Provide the (X, Y) coordinate of the cell's center where the given text is located.  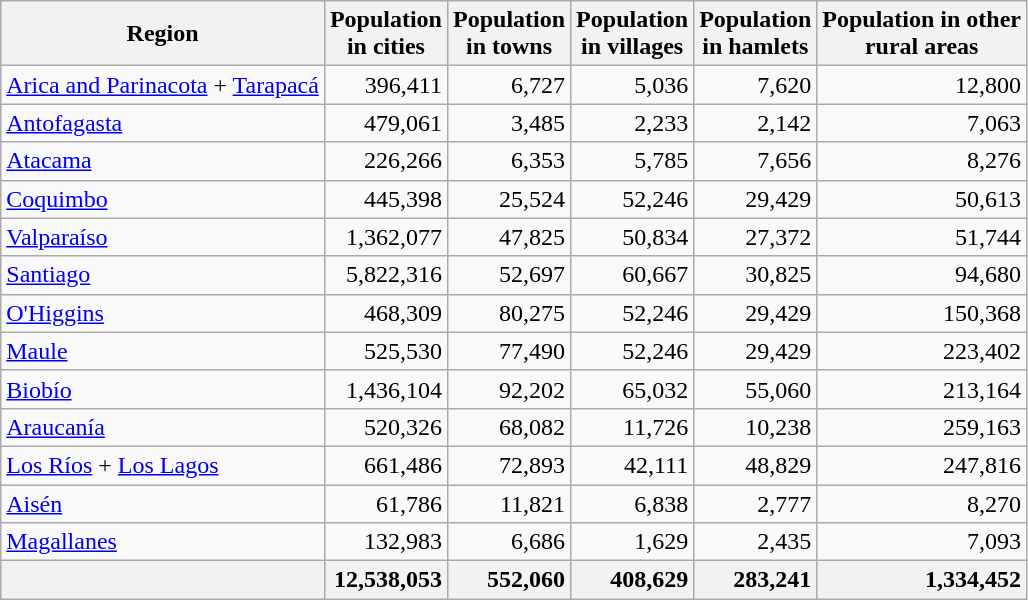
52,697 (508, 275)
520,326 (386, 427)
1,334,452 (922, 580)
3,485 (508, 123)
5,822,316 (386, 275)
50,613 (922, 199)
468,309 (386, 313)
Population in otherrural areas (922, 34)
51,744 (922, 237)
2,435 (756, 542)
10,238 (756, 427)
6,353 (508, 161)
283,241 (756, 580)
Los Ríos + Los Lagos (163, 465)
445,398 (386, 199)
408,629 (632, 580)
Arica and Parinacota + Tarapacá (163, 85)
661,486 (386, 465)
132,983 (386, 542)
1,362,077 (386, 237)
7,063 (922, 123)
1,436,104 (386, 389)
47,825 (508, 237)
80,275 (508, 313)
479,061 (386, 123)
213,164 (922, 389)
11,821 (508, 503)
68,082 (508, 427)
65,032 (632, 389)
Araucanía (163, 427)
Magallanes (163, 542)
226,266 (386, 161)
Populationin towns (508, 34)
Valparaíso (163, 237)
223,402 (922, 351)
25,524 (508, 199)
5,785 (632, 161)
55,060 (756, 389)
Biobío (163, 389)
Region (163, 34)
12,800 (922, 85)
Populationin villages (632, 34)
72,893 (508, 465)
61,786 (386, 503)
Populationin hamlets (756, 34)
6,686 (508, 542)
50,834 (632, 237)
27,372 (756, 237)
O'Higgins (163, 313)
30,825 (756, 275)
396,411 (386, 85)
7,620 (756, 85)
2,233 (632, 123)
77,490 (508, 351)
8,276 (922, 161)
94,680 (922, 275)
42,111 (632, 465)
Atacama (163, 161)
48,829 (756, 465)
7,656 (756, 161)
Coquimbo (163, 199)
60,667 (632, 275)
150,368 (922, 313)
Populationin cities (386, 34)
247,816 (922, 465)
8,270 (922, 503)
Aisén (163, 503)
6,727 (508, 85)
5,036 (632, 85)
2,777 (756, 503)
Santiago (163, 275)
1,629 (632, 542)
7,093 (922, 542)
552,060 (508, 580)
259,163 (922, 427)
11,726 (632, 427)
6,838 (632, 503)
2,142 (756, 123)
Antofagasta (163, 123)
525,530 (386, 351)
92,202 (508, 389)
12,538,053 (386, 580)
Maule (163, 351)
